Pinpoint the cell where the given text exists, returning its (X, Y) midpoint coordinate. 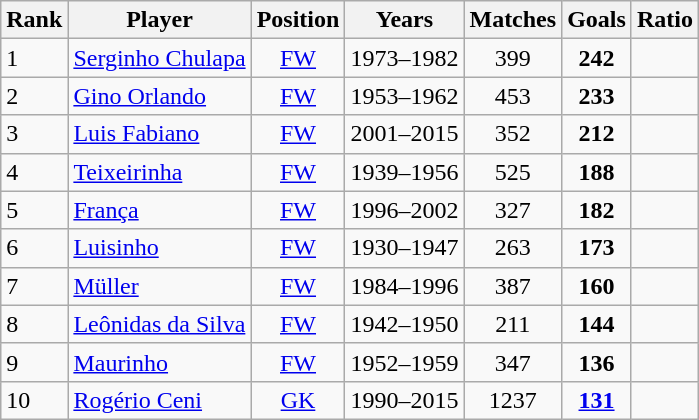
Goals (597, 20)
263 (513, 248)
4 (34, 172)
Gino Orlando (160, 96)
131 (597, 400)
1930–1947 (404, 248)
6 (34, 248)
1939–1956 (404, 172)
Years (404, 20)
327 (513, 210)
Luisinho (160, 248)
160 (597, 286)
3 (34, 134)
1952–1959 (404, 362)
2 (34, 96)
5 (34, 210)
144 (597, 324)
182 (597, 210)
7 (34, 286)
453 (513, 96)
347 (513, 362)
Leônidas da Silva (160, 324)
1973–1982 (404, 58)
Rank (34, 20)
Müller (160, 286)
Teixeirinha (160, 172)
8 (34, 324)
211 (513, 324)
Serginho Chulapa (160, 58)
1996–2002 (404, 210)
233 (597, 96)
1942–1950 (404, 324)
387 (513, 286)
Player (160, 20)
França (160, 210)
136 (597, 362)
212 (597, 134)
Maurinho (160, 362)
1237 (513, 400)
Rogério Ceni (160, 400)
2001–2015 (404, 134)
173 (597, 248)
Matches (513, 20)
399 (513, 58)
9 (34, 362)
1953–1962 (404, 96)
Luis Fabiano (160, 134)
GK (298, 400)
10 (34, 400)
Ratio (664, 20)
352 (513, 134)
1 (34, 58)
1990–2015 (404, 400)
1984–1996 (404, 286)
242 (597, 58)
188 (597, 172)
525 (513, 172)
Position (298, 20)
